Output the [x, y] coordinate of the center of the cell containing the given text.  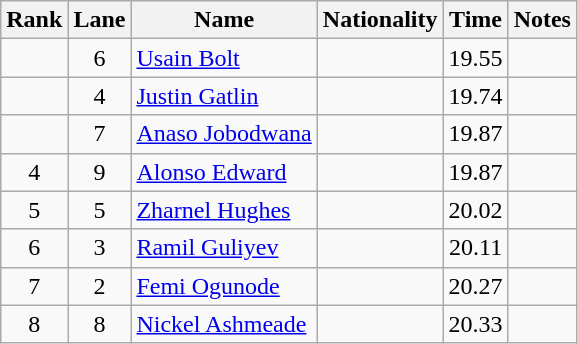
Femi Ogunode [224, 286]
Name [224, 20]
Zharnel Hughes [224, 210]
20.11 [476, 248]
Anaso Jobodwana [224, 134]
Rank [34, 20]
Nickel Ashmeade [224, 324]
19.74 [476, 96]
19.55 [476, 58]
20.02 [476, 210]
Notes [542, 20]
20.27 [476, 286]
Nationality [380, 20]
2 [100, 286]
20.33 [476, 324]
Lane [100, 20]
9 [100, 172]
Usain Bolt [224, 58]
Time [476, 20]
Justin Gatlin [224, 96]
Ramil Guliyev [224, 248]
Alonso Edward [224, 172]
3 [100, 248]
